Identify which cell holds the provided text, then report its [X, Y] central coordinate. 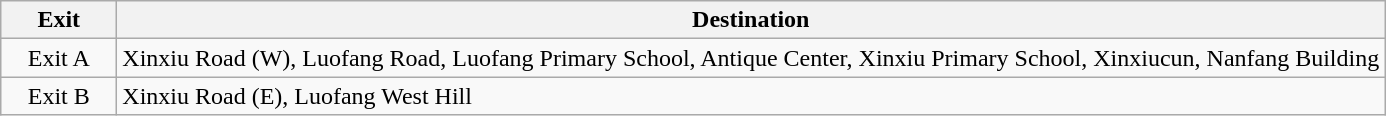
Destination [751, 20]
Exit B [59, 96]
Exit [59, 20]
Xinxiu Road (E), Luofang West Hill [751, 96]
Xinxiu Road (W), Luofang Road, Luofang Primary School, Antique Center, Xinxiu Primary School, Xinxiucun, Nanfang Building [751, 58]
Exit A [59, 58]
